Extract the [x, y] coordinate from the center of the cell holding the provided text.  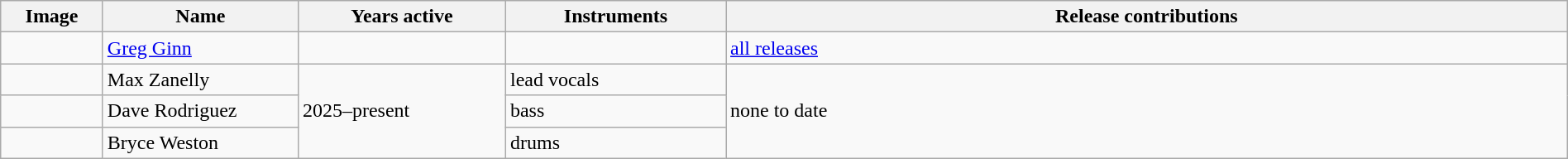
Instruments [615, 17]
none to date [1147, 111]
Greg Ginn [200, 48]
Bryce Weston [200, 142]
2025–present [402, 111]
Release contributions [1147, 17]
Max Zanelly [200, 79]
all releases [1147, 48]
Dave Rodriguez [200, 111]
Image [52, 17]
bass [615, 111]
Years active [402, 17]
drums [615, 142]
Name [200, 17]
lead vocals [615, 79]
